From the cell containing the given text, extract its center point as [x, y] coordinate. 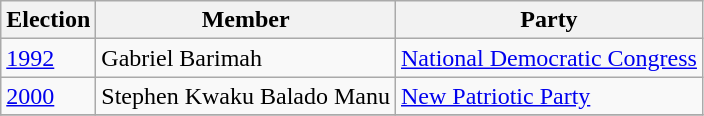
1992 [48, 58]
National Democratic Congress [548, 58]
Party [548, 20]
2000 [48, 96]
Election [48, 20]
Stephen Kwaku Balado Manu [246, 96]
Gabriel Barimah [246, 58]
New Patriotic Party [548, 96]
Member [246, 20]
